Locate the cell with the specified text and output its [X, Y] center coordinate. 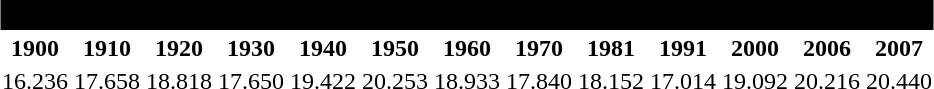
2000 [754, 48]
2007 [898, 48]
1910 [106, 48]
1920 [178, 48]
Demographic evolution of Requena [466, 15]
1930 [250, 48]
1960 [466, 48]
1991 [682, 48]
1950 [394, 48]
1981 [610, 48]
1940 [322, 48]
1900 [34, 48]
2006 [826, 48]
1970 [538, 48]
